Identify which cell holds the provided text, then report its (X, Y) central coordinate. 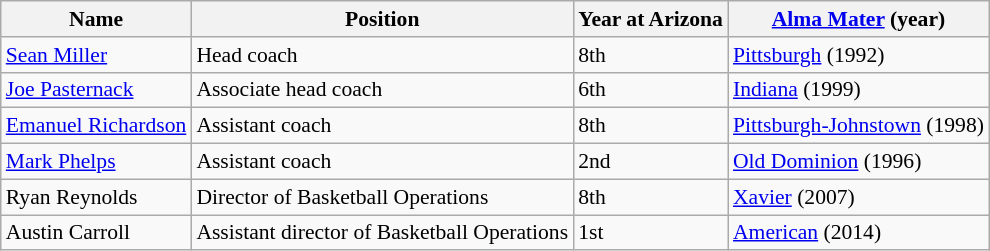
Pittsburgh-Johnstown (1998) (858, 126)
Xavier (2007) (858, 197)
6th (650, 90)
Ryan Reynolds (96, 197)
Pittsburgh (1992) (858, 55)
Assistant director of Basketball Operations (382, 233)
Sean Miller (96, 55)
Associate head coach (382, 90)
Year at Arizona (650, 19)
Position (382, 19)
2nd (650, 162)
Joe Pasternack (96, 90)
Name (96, 19)
Emanuel Richardson (96, 126)
American (2014) (858, 233)
Indiana (1999) (858, 90)
Alma Mater (year) (858, 19)
Head coach (382, 55)
1st (650, 233)
Director of Basketball Operations (382, 197)
Mark Phelps (96, 162)
Old Dominion (1996) (858, 162)
Austin Carroll (96, 233)
